Provide the [x, y] coordinate of the cell's center where the given text is located.  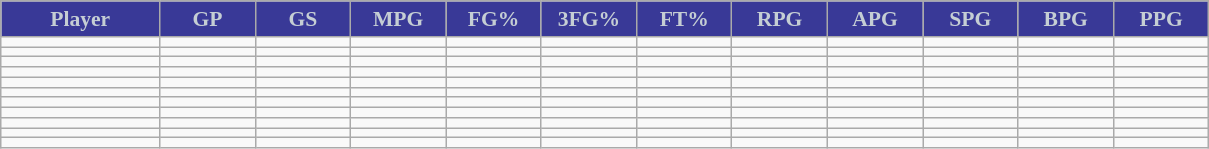
SPG [970, 19]
PPG [1161, 19]
3FG% [588, 19]
MPG [398, 19]
Player [80, 19]
BPG [1066, 19]
RPG [780, 19]
FG% [494, 19]
APG [874, 19]
GS [302, 19]
GP [208, 19]
FT% [684, 19]
